Return (x, y) of the center of cell containing provided text 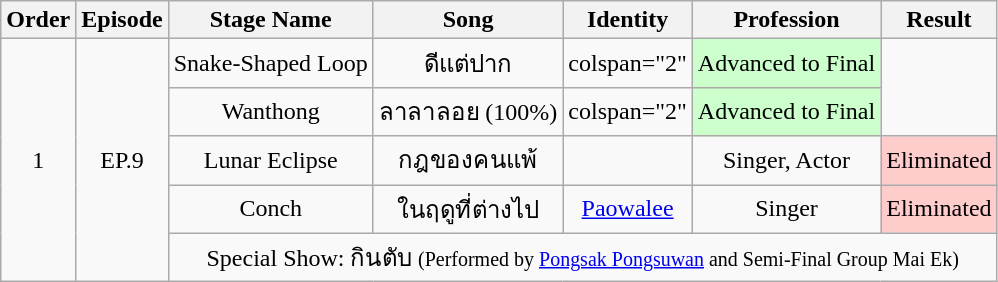
Snake-Shaped Loop (270, 64)
Singer, Actor (786, 160)
ลาลาลอย (100%) (468, 112)
กฎของคนแพ้ (468, 160)
ดีแต่ปาก (468, 64)
Special Show: กินตับ (Performed by Pongsak Pongsuwan and Semi-Final Group Mai Ek) (582, 258)
Profession (786, 20)
Lunar Eclipse (270, 160)
Stage Name (270, 20)
Singer (786, 208)
Conch (270, 208)
1 (38, 160)
EP.9 (122, 160)
Episode (122, 20)
Wanthong (270, 112)
ในฤดูที่ต่างไป (468, 208)
Paowalee (628, 208)
Identity (628, 20)
Order (38, 20)
Result (939, 20)
Song (468, 20)
